Scan for the cell matching the given text and deliver its [x, y] coordinate at center. 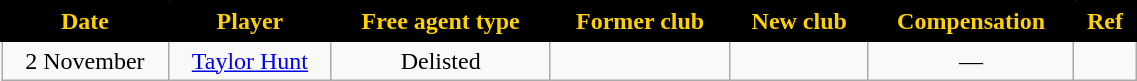
Date [86, 22]
New club [799, 22]
Ref [1105, 22]
Taylor Hunt [250, 60]
2 November [86, 60]
— [971, 60]
Former club [640, 22]
Player [250, 22]
Compensation [971, 22]
Delisted [440, 60]
Free agent type [440, 22]
